From the cell containing the given text, extract its center point as [X, Y] coordinate. 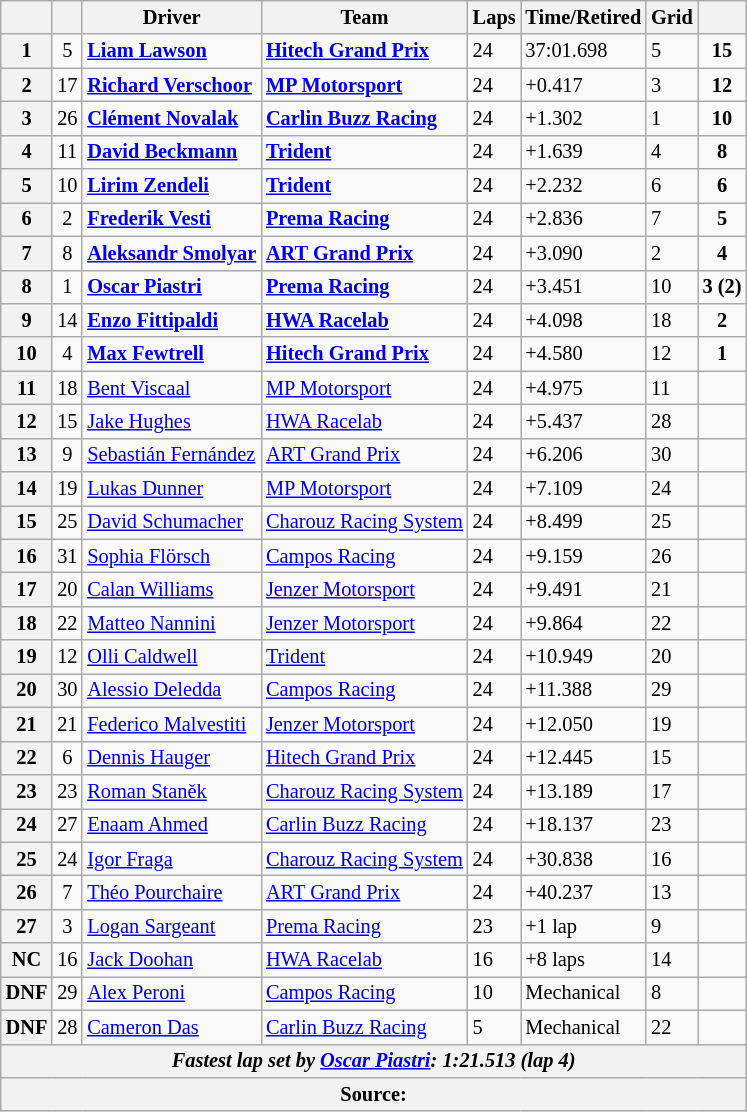
Enaam Ahmed [172, 825]
+3.090 [584, 253]
Laps [494, 17]
Richard Verschoor [172, 85]
Roman Staněk [172, 791]
Bent Viscaal [172, 388]
Grid [672, 17]
+1 lap [584, 926]
+1.302 [584, 118]
Théo Pourchaire [172, 892]
Logan Sargeant [172, 926]
Driver [172, 17]
Jack Doohan [172, 960]
Enzo Fittipaldi [172, 320]
+1.639 [584, 152]
+0.417 [584, 85]
+9.159 [584, 556]
+4.098 [584, 320]
Time/Retired [584, 17]
Fastest lap set by Oscar Piastri: 1:21.513 (lap 4) [374, 1061]
+9.864 [584, 623]
Sophia Flörsch [172, 556]
Aleksandr Smolyar [172, 253]
Lukas Dunner [172, 489]
Max Fewtrell [172, 354]
Igor Fraga [172, 859]
Alessio Deledda [172, 690]
+2.836 [584, 219]
Team [364, 17]
Dennis Hauger [172, 758]
Liam Lawson [172, 51]
Oscar Piastri [172, 287]
+12.050 [584, 724]
+13.189 [584, 791]
+2.232 [584, 186]
+3.451 [584, 287]
Cameron Das [172, 1027]
Matteo Nannini [172, 623]
NC [27, 960]
31 [67, 556]
3 (2) [722, 287]
+5.437 [584, 421]
+7.109 [584, 489]
Calan Williams [172, 589]
+4.975 [584, 388]
Jake Hughes [172, 421]
37:01.698 [584, 51]
+10.949 [584, 657]
Frederik Vesti [172, 219]
Federico Malvestiti [172, 724]
+12.445 [584, 758]
+4.580 [584, 354]
Olli Caldwell [172, 657]
Alex Peroni [172, 993]
Source: [374, 1094]
+9.491 [584, 589]
+6.206 [584, 455]
Sebastián Fernández [172, 455]
+8.499 [584, 522]
Lirim Zendeli [172, 186]
+30.838 [584, 859]
Clément Novalak [172, 118]
David Schumacher [172, 522]
+40.237 [584, 892]
David Beckmann [172, 152]
+18.137 [584, 825]
+11.388 [584, 690]
+8 laps [584, 960]
